Extract the [X, Y] coordinate from the center of the cell holding the provided text.  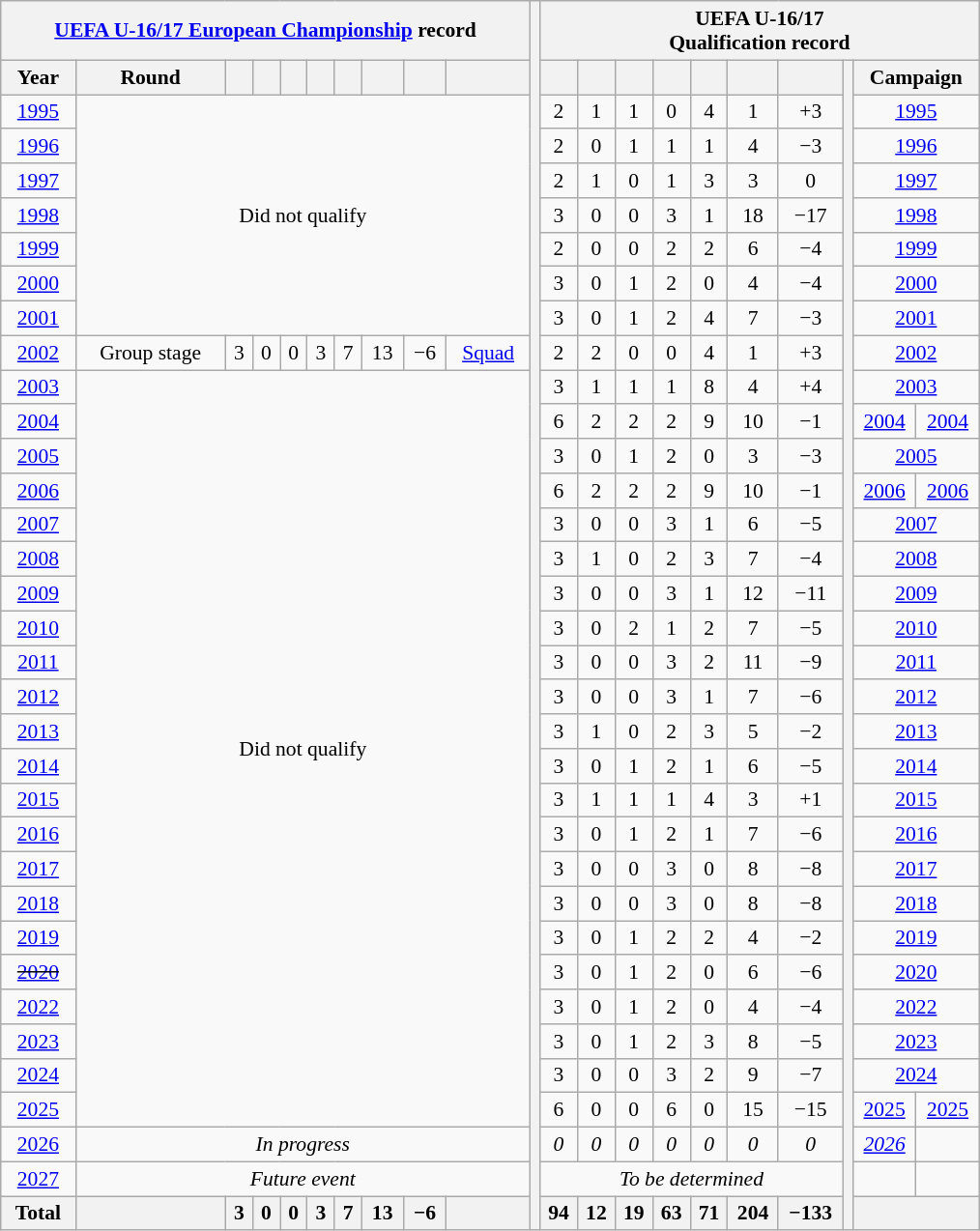
71 [709, 1214]
Round [151, 77]
Group stage [151, 353]
Future event [303, 1179]
18 [753, 215]
+4 [810, 387]
+1 [810, 800]
15 [753, 1110]
To be determined [692, 1179]
11 [753, 663]
−17 [810, 215]
Campaign [916, 77]
19 [634, 1214]
In progress [303, 1145]
2027 [39, 1179]
63 [671, 1214]
Total [39, 1214]
−11 [810, 594]
−9 [810, 663]
Squad [489, 353]
−7 [810, 1075]
94 [559, 1214]
5 [753, 731]
UEFA U-16/17 European Championship record [266, 31]
204 [753, 1214]
−15 [810, 1110]
UEFA U-16/17Qualification record [760, 31]
−133 [810, 1214]
Year [39, 77]
